Return [X, Y] of the center of cell containing provided text 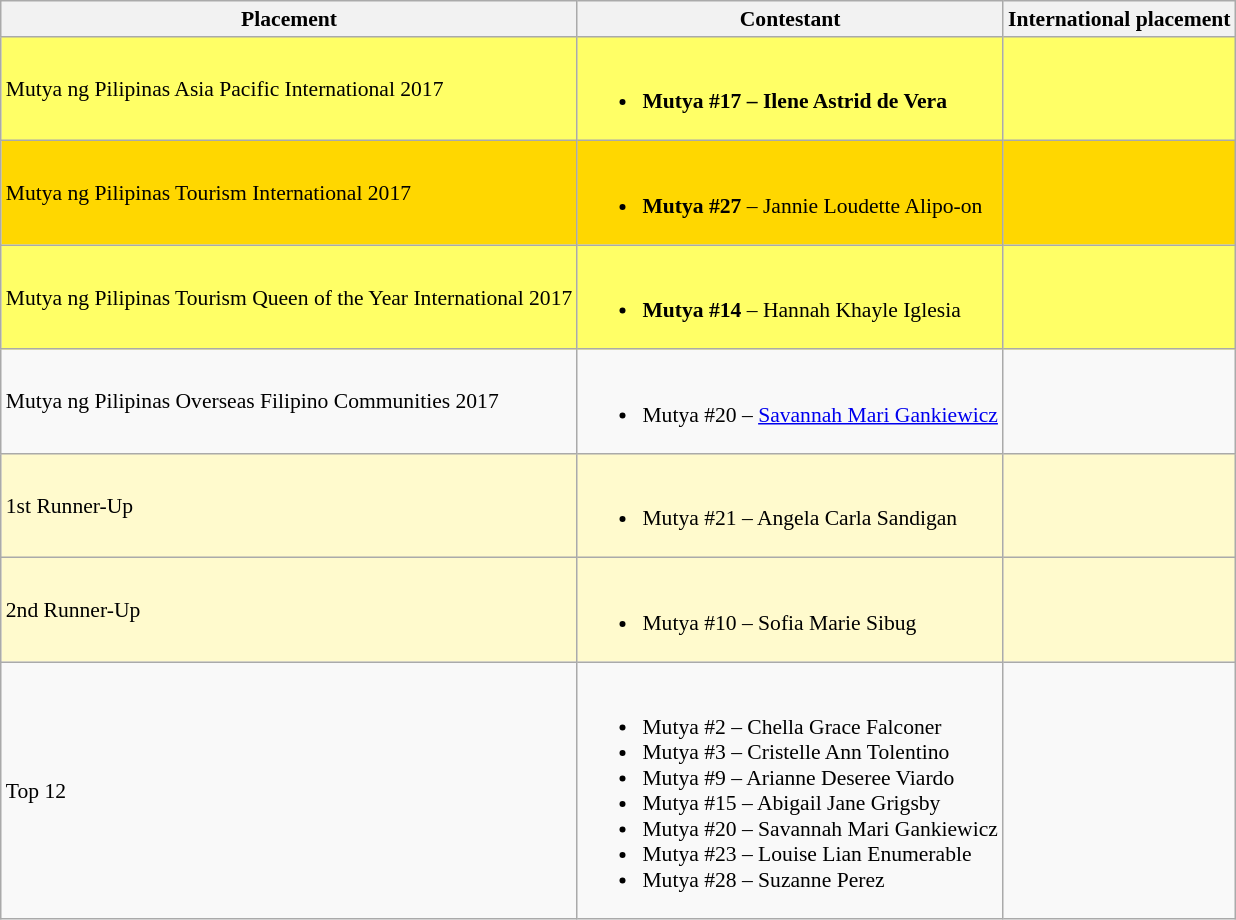
Mutya ng Pilipinas Tourism International 2017 [290, 193]
Mutya ng Pilipinas Asia Pacific International 2017 [290, 89]
Placement [290, 19]
Mutya #14 – Hannah Khayle Iglesia [790, 297]
2nd Runner-Up [290, 610]
Mutya ng Pilipinas Tourism Queen of the Year International 2017 [290, 297]
1st Runner-Up [290, 506]
Mutya ng Pilipinas Overseas Filipino Communities 2017 [290, 402]
Mutya #21 – Angela Carla Sandigan [790, 506]
Mutya #20 – Savannah Mari Gankiewicz [790, 402]
Top 12 [290, 792]
Mutya #17 – Ilene Astrid de Vera [790, 89]
Mutya #10 – Sofia Marie Sibug [790, 610]
Mutya #27 – Jannie Loudette Alipo-on [790, 193]
International placement [1120, 19]
Contestant [790, 19]
